Identify which cell holds the provided text, then report its [x, y] central coordinate. 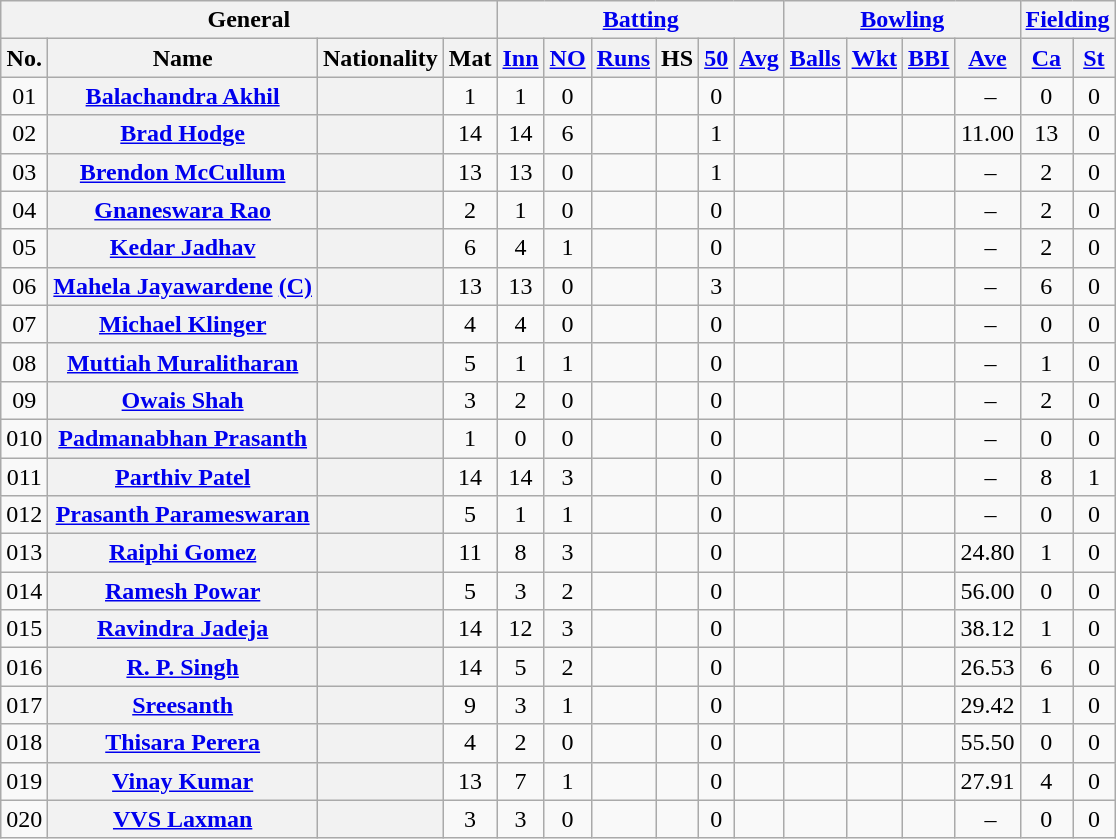
Thisara Perera [183, 743]
014 [24, 591]
27.91 [988, 781]
08 [24, 362]
Ramesh Powar [183, 591]
Kedar Jadhav [183, 248]
Name [183, 58]
Inn [520, 58]
Brad Hodge [183, 134]
Ravindra Jadeja [183, 629]
11 [470, 553]
Vinay Kumar [183, 781]
06 [24, 286]
Prasanth Parameswaran [183, 515]
HS [678, 58]
Fielding [1068, 20]
07 [24, 324]
Wkt [874, 58]
01 [24, 96]
Balachandra Akhil [183, 96]
Raiphi Gomez [183, 553]
Owais Shah [183, 400]
04 [24, 210]
26.53 [988, 667]
Ave [988, 58]
Balls [815, 58]
011 [24, 477]
019 [24, 781]
018 [24, 743]
Ca [1046, 58]
Bowling [902, 20]
Mahela Jayawardene (C) [183, 286]
9 [470, 705]
Gnaneswara Rao [183, 210]
02 [24, 134]
Avg [760, 58]
017 [24, 705]
Brendon McCullum [183, 172]
012 [24, 515]
55.50 [988, 743]
09 [24, 400]
12 [520, 629]
Nationality [381, 58]
BBI [929, 58]
Michael Klinger [183, 324]
No. [24, 58]
R. P. Singh [183, 667]
56.00 [988, 591]
Runs [623, 58]
Parthiv Patel [183, 477]
11.00 [988, 134]
VVS Laxman [183, 819]
7 [520, 781]
General [249, 20]
St [1094, 58]
50 [716, 58]
Batting [640, 20]
016 [24, 667]
010 [24, 438]
03 [24, 172]
Padmanabhan Prasanth [183, 438]
38.12 [988, 629]
NO [568, 58]
015 [24, 629]
Mat [470, 58]
Muttiah Muralitharan [183, 362]
05 [24, 248]
24.80 [988, 553]
020 [24, 819]
Sreesanth [183, 705]
29.42 [988, 705]
013 [24, 553]
